Output the (x, y) coordinate of the center of the cell containing the given text.  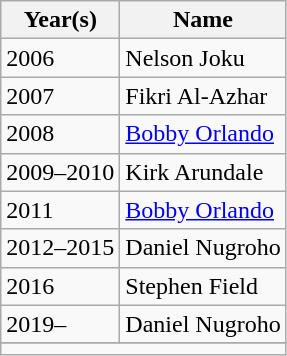
2008 (60, 134)
2007 (60, 96)
2016 (60, 286)
2009–2010 (60, 172)
2011 (60, 210)
2012–2015 (60, 248)
Name (203, 20)
Kirk Arundale (203, 172)
Nelson Joku (203, 58)
Year(s) (60, 20)
2019– (60, 324)
Stephen Field (203, 286)
Fikri Al-Azhar (203, 96)
2006 (60, 58)
